Return [X, Y] of the center of cell containing provided text 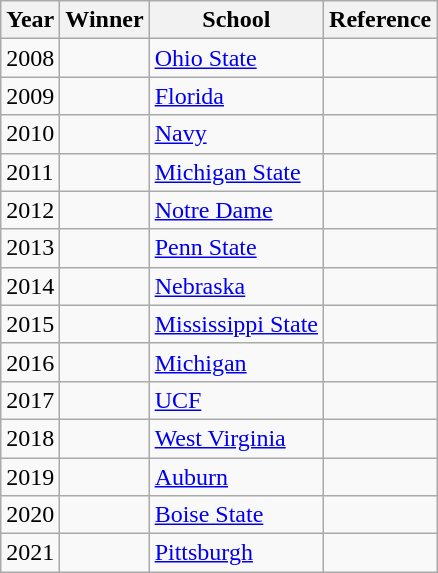
UCF [236, 400]
2018 [30, 438]
2011 [30, 172]
2017 [30, 400]
West Virginia [236, 438]
2010 [30, 134]
2014 [30, 286]
2020 [30, 515]
Mississippi State [236, 324]
Ohio State [236, 58]
Reference [380, 20]
2009 [30, 96]
Winner [104, 20]
School [236, 20]
Auburn [236, 477]
Navy [236, 134]
2012 [30, 210]
Michigan State [236, 172]
Nebraska [236, 286]
Pittsburgh [236, 553]
2016 [30, 362]
Florida [236, 96]
2008 [30, 58]
Michigan [236, 362]
Notre Dame [236, 210]
2013 [30, 248]
2019 [30, 477]
Year [30, 20]
2015 [30, 324]
2021 [30, 553]
Boise State [236, 515]
Penn State [236, 248]
